For the text-containing cell, return its midpoint in [x, y] coordinate format. 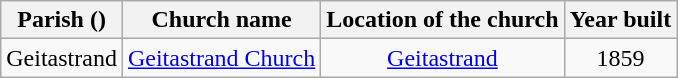
1859 [620, 58]
Geitastrand Church [221, 58]
Year built [620, 20]
Location of the church [442, 20]
Parish () [62, 20]
Church name [221, 20]
